For the text-containing cell, return its midpoint in [X, Y] coordinate format. 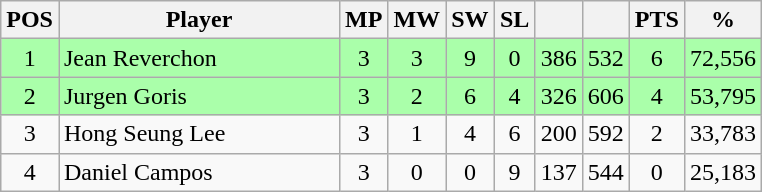
532 [606, 58]
SW [470, 20]
Jean Reverchon [198, 58]
72,556 [722, 58]
386 [558, 58]
SL [514, 20]
606 [606, 96]
200 [558, 134]
Jurgen Goris [198, 96]
PTS [656, 20]
25,183 [722, 172]
Daniel Campos [198, 172]
544 [606, 172]
MW [417, 20]
53,795 [722, 96]
326 [558, 96]
592 [606, 134]
Hong Seung Lee [198, 134]
Player [198, 20]
137 [558, 172]
% [722, 20]
MP [364, 20]
33,783 [722, 134]
POS [30, 20]
